Return [X, Y] of the center of cell containing provided text 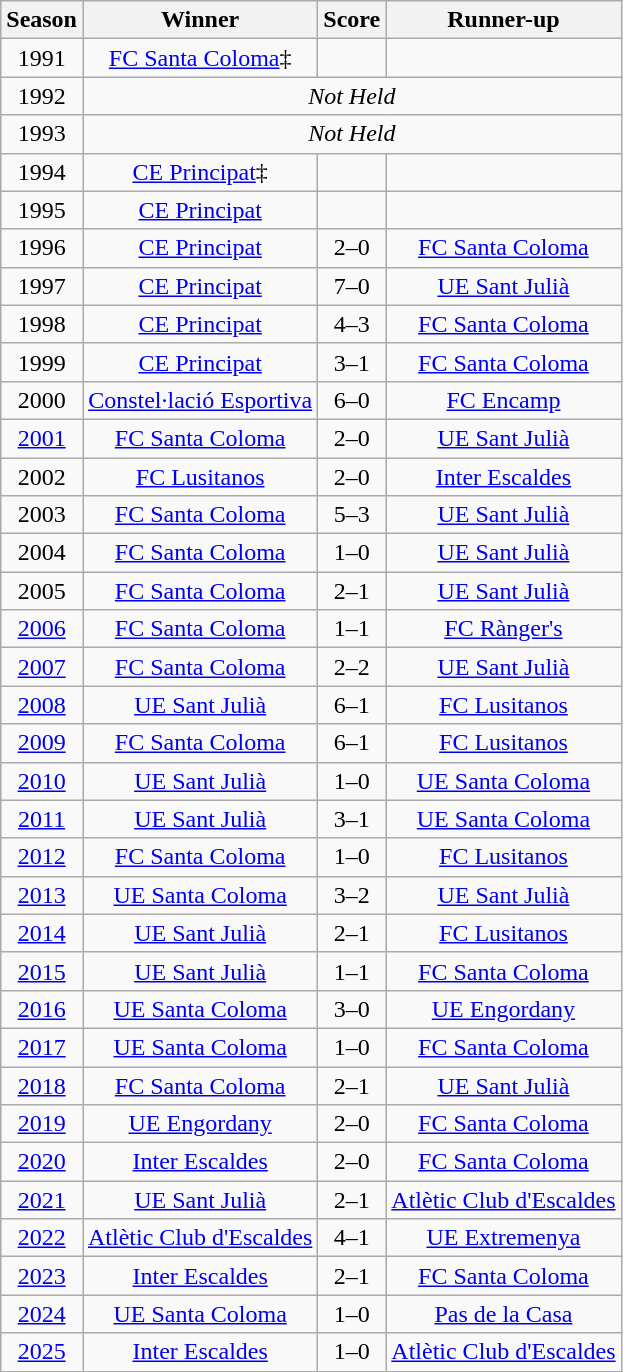
2022 [42, 1238]
FC Santa Coloma‡ [200, 58]
1998 [42, 324]
Pas de la Casa [504, 1314]
2006 [42, 629]
7–0 [352, 286]
Constel·lació Esportiva [200, 400]
Score [352, 20]
1993 [42, 134]
2011 [42, 819]
2023 [42, 1276]
1999 [42, 362]
UE Extremenya [504, 1238]
2000 [42, 400]
2020 [42, 1162]
2009 [42, 743]
6–0 [352, 400]
4–3 [352, 324]
Runner-up [504, 20]
1996 [42, 248]
2001 [42, 438]
1997 [42, 286]
2004 [42, 553]
2019 [42, 1124]
1992 [42, 96]
2015 [42, 971]
FC Encamp [504, 400]
Season [42, 20]
2–2 [352, 667]
1995 [42, 210]
2017 [42, 1047]
Winner [200, 20]
2012 [42, 857]
2016 [42, 1009]
CE Principat‡ [200, 172]
5–3 [352, 515]
2007 [42, 667]
2005 [42, 591]
1991 [42, 58]
2021 [42, 1200]
2002 [42, 477]
2024 [42, 1314]
2008 [42, 705]
FC Rànger's [504, 629]
2003 [42, 515]
3–2 [352, 895]
2010 [42, 781]
4–1 [352, 1238]
2025 [42, 1352]
1994 [42, 172]
3–0 [352, 1009]
2013 [42, 895]
2014 [42, 933]
2018 [42, 1085]
